Locate the cell with the specified text and output its (X, Y) center coordinate. 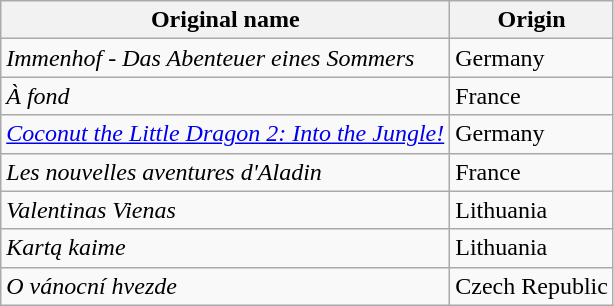
Immenhof - Das Abenteuer eines Sommers (226, 58)
Original name (226, 20)
Kartą kaime (226, 248)
Coconut the Little Dragon 2: Into the Jungle! (226, 134)
Valentinas Vienas (226, 210)
Czech Republic (532, 286)
Origin (532, 20)
À fond (226, 96)
Les nouvelles aventures d'Aladin (226, 172)
O vánocní hvezde (226, 286)
